Output the (x, y) coordinate of the center of the cell containing the given text.  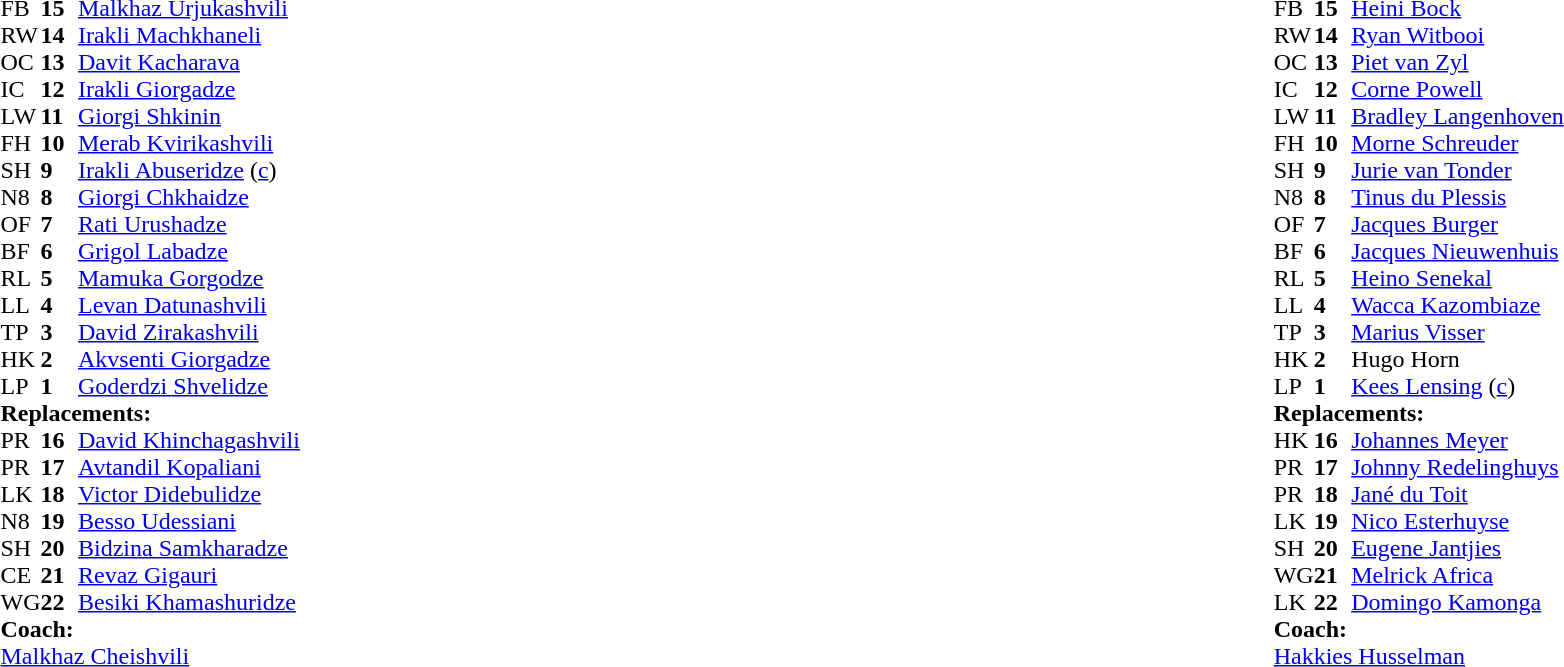
David Khinchagashvili (189, 440)
Jurie van Tonder (1458, 170)
Kees Lensing (c) (1458, 386)
Rati Urushadze (189, 224)
Heino Senekal (1458, 278)
Avtandil Kopaliani (189, 468)
Goderdzi Shvelidze (189, 386)
Johannes Meyer (1458, 440)
Tinus du Plessis (1458, 198)
Melrick Africa (1458, 576)
Eugene Jantjies (1458, 548)
Giorgi Shkinin (189, 116)
Victor Didebulidze (189, 494)
Piet van Zyl (1458, 62)
Ryan Witbooi (1458, 36)
Domingo Kamonga (1458, 602)
David Zirakashvili (189, 332)
Levan Datunashvili (189, 306)
CE (20, 576)
Johnny Redelinghuys (1458, 468)
Jacques Burger (1458, 224)
Davit Kacharava (189, 62)
Akvsenti Giorgadze (189, 360)
Jacques Nieuwenhuis (1458, 252)
Irakli Machkhaneli (189, 36)
Morne Schreuder (1458, 144)
Corne Powell (1458, 90)
Mamuka Gorgodze (189, 278)
Merab Kvirikashvili (189, 144)
Jané du Toit (1458, 494)
Irakli Abuseridze (c) (189, 170)
Wacca Kazombiaze (1458, 306)
Grigol Labadze (189, 252)
Besiki Khamashuridze (189, 602)
Giorgi Chkhaidze (189, 198)
Nico Esterhuyse (1458, 522)
Besso Udessiani (189, 522)
Irakli Giorgadze (189, 90)
Bidzina Samkharadze (189, 548)
Hugo Horn (1458, 360)
Marius Visser (1458, 332)
Bradley Langenhoven (1458, 116)
Revaz Gigauri (189, 576)
